Capture the cell that displays the provided text and extract its (x, y) central coordinate. 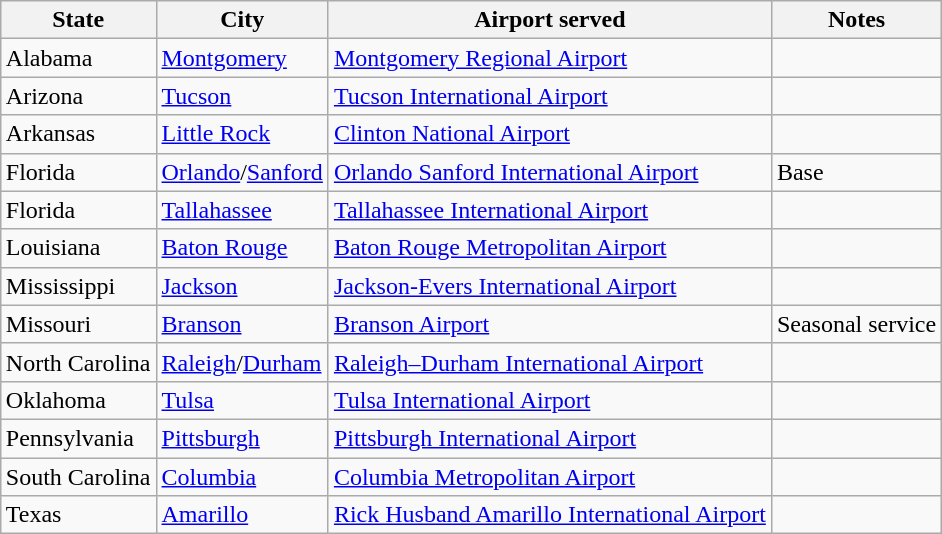
Amarillo (242, 515)
Orlando Sanford International Airport (550, 172)
Montgomery Regional Airport (550, 58)
Jackson (242, 286)
Airport served (550, 20)
Columbia Metropolitan Airport (550, 477)
Tulsa (242, 400)
Tulsa International Airport (550, 400)
North Carolina (78, 362)
Pittsburgh International Airport (550, 438)
Orlando/Sanford (242, 172)
Alabama (78, 58)
Tucson International Airport (550, 96)
Tallahassee (242, 210)
Oklahoma (78, 400)
Montgomery (242, 58)
Raleigh–Durham International Airport (550, 362)
Texas (78, 515)
Arizona (78, 96)
Jackson-Evers International Airport (550, 286)
Rick Husband Amarillo International Airport (550, 515)
Mississippi (78, 286)
Base (856, 172)
Little Rock (242, 134)
Branson (242, 324)
City (242, 20)
Tallahassee International Airport (550, 210)
Seasonal service (856, 324)
Tucson (242, 96)
Clinton National Airport (550, 134)
Raleigh/Durham (242, 362)
Baton Rouge Metropolitan Airport (550, 248)
Missouri (78, 324)
Pennsylvania (78, 438)
Notes (856, 20)
Pittsburgh (242, 438)
Louisiana (78, 248)
Arkansas (78, 134)
Branson Airport (550, 324)
Columbia (242, 477)
State (78, 20)
Baton Rouge (242, 248)
South Carolina (78, 477)
